Detect which cell encompasses the target text, then output its (X, Y) center coordinate. 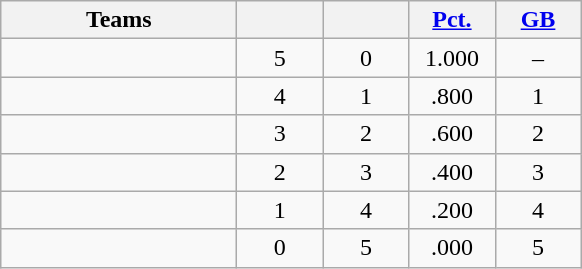
Pct. (452, 20)
.600 (452, 134)
1.000 (452, 58)
GB (538, 20)
.400 (452, 172)
.800 (452, 96)
Teams (119, 20)
.000 (452, 248)
– (538, 58)
.200 (452, 210)
